Find where the given text appears and provide that cell's center as (X, Y) coordinate. 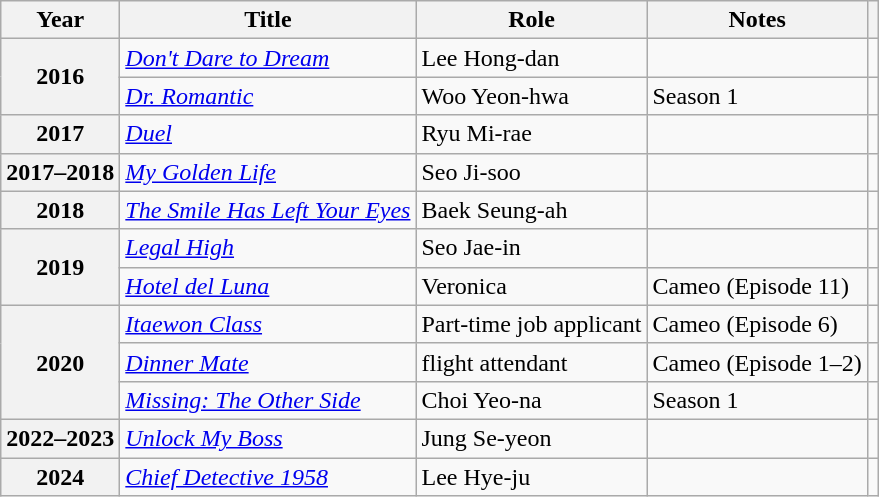
2016 (60, 77)
Cameo (Episode 11) (757, 286)
Role (532, 20)
Seo Ji-soo (532, 172)
2022–2023 (60, 438)
Baek Seung-ah (532, 210)
2017 (60, 134)
2019 (60, 267)
flight attendant (532, 362)
2017–2018 (60, 172)
Itaewon Class (268, 324)
Choi Yeo-na (532, 400)
Seo Jae-in (532, 248)
The Smile Has Left Your Eyes (268, 210)
Duel (268, 134)
Year (60, 20)
Hotel del Luna (268, 286)
Woo Yeon-hwa (532, 96)
Title (268, 20)
Cameo (Episode 1–2) (757, 362)
Lee Hye-ju (532, 477)
My Golden Life (268, 172)
Jung Se-yeon (532, 438)
Ryu Mi-rae (532, 134)
Part-time job applicant (532, 324)
Legal High (268, 248)
Veronica (532, 286)
Dinner Mate (268, 362)
2018 (60, 210)
2020 (60, 362)
Unlock My Boss (268, 438)
Lee Hong-dan (532, 58)
Missing: The Other Side (268, 400)
Cameo (Episode 6) (757, 324)
Chief Detective 1958 (268, 477)
Notes (757, 20)
2024 (60, 477)
Don't Dare to Dream (268, 58)
Dr. Romantic (268, 96)
